Find where the given text appears and provide that cell's center as [x, y] coordinate. 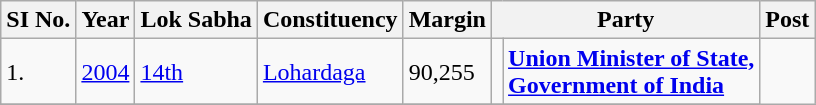
Margin [447, 20]
Lohardaga [330, 72]
2004 [106, 72]
14th [196, 72]
SI No. [38, 20]
Union Minister of State,Government of India [632, 72]
Year [106, 20]
Constituency [330, 20]
Party [625, 20]
1. [38, 72]
90,255 [447, 72]
Post [788, 20]
Lok Sabha [196, 20]
